Scan for the cell matching the given text and deliver its (x, y) coordinate at center. 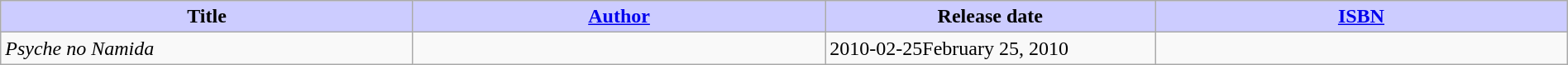
Psyche no Namida (207, 48)
Release date (991, 17)
Author (619, 17)
ISBN (1361, 17)
Title (207, 17)
2010-02-25February 25, 2010 (991, 48)
